Detect which cell encompasses the target text, then output its [X, Y] center coordinate. 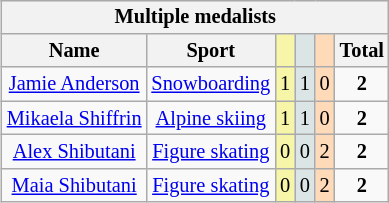
Maia Shibutani [74, 185]
Name [74, 51]
Alex Shibutani [74, 152]
Alpine skiing [210, 118]
Multiple medalists [196, 17]
Jamie Anderson [74, 84]
Snowboarding [210, 84]
Mikaela Shiffrin [74, 118]
Sport [210, 51]
Total [362, 51]
